Pinpoint the cell where the given text exists, returning its [x, y] midpoint coordinate. 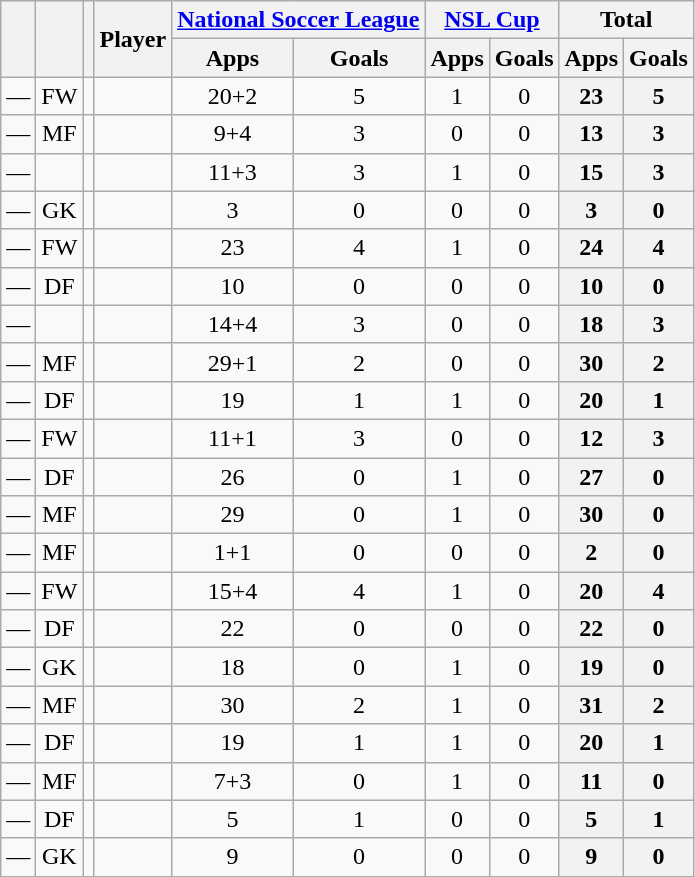
National Soccer League [298, 20]
15 [591, 172]
31 [591, 705]
1+1 [233, 553]
24 [591, 248]
11+3 [233, 172]
Player [133, 39]
11 [591, 781]
13 [591, 134]
14+4 [233, 324]
20+2 [233, 96]
12 [591, 438]
15+4 [233, 591]
Total [626, 20]
29 [233, 515]
NSL Cup [492, 20]
26 [233, 477]
29+1 [233, 362]
9+4 [233, 134]
7+3 [233, 781]
27 [591, 477]
11+1 [233, 438]
